Detect which cell encompasses the target text, then output its (x, y) center coordinate. 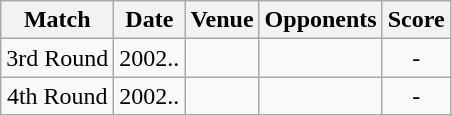
Opponents (320, 20)
4th Round (58, 96)
3rd Round (58, 58)
Match (58, 20)
Venue (222, 20)
Score (416, 20)
Date (150, 20)
